For the text-containing cell, return its midpoint in (x, y) coordinate format. 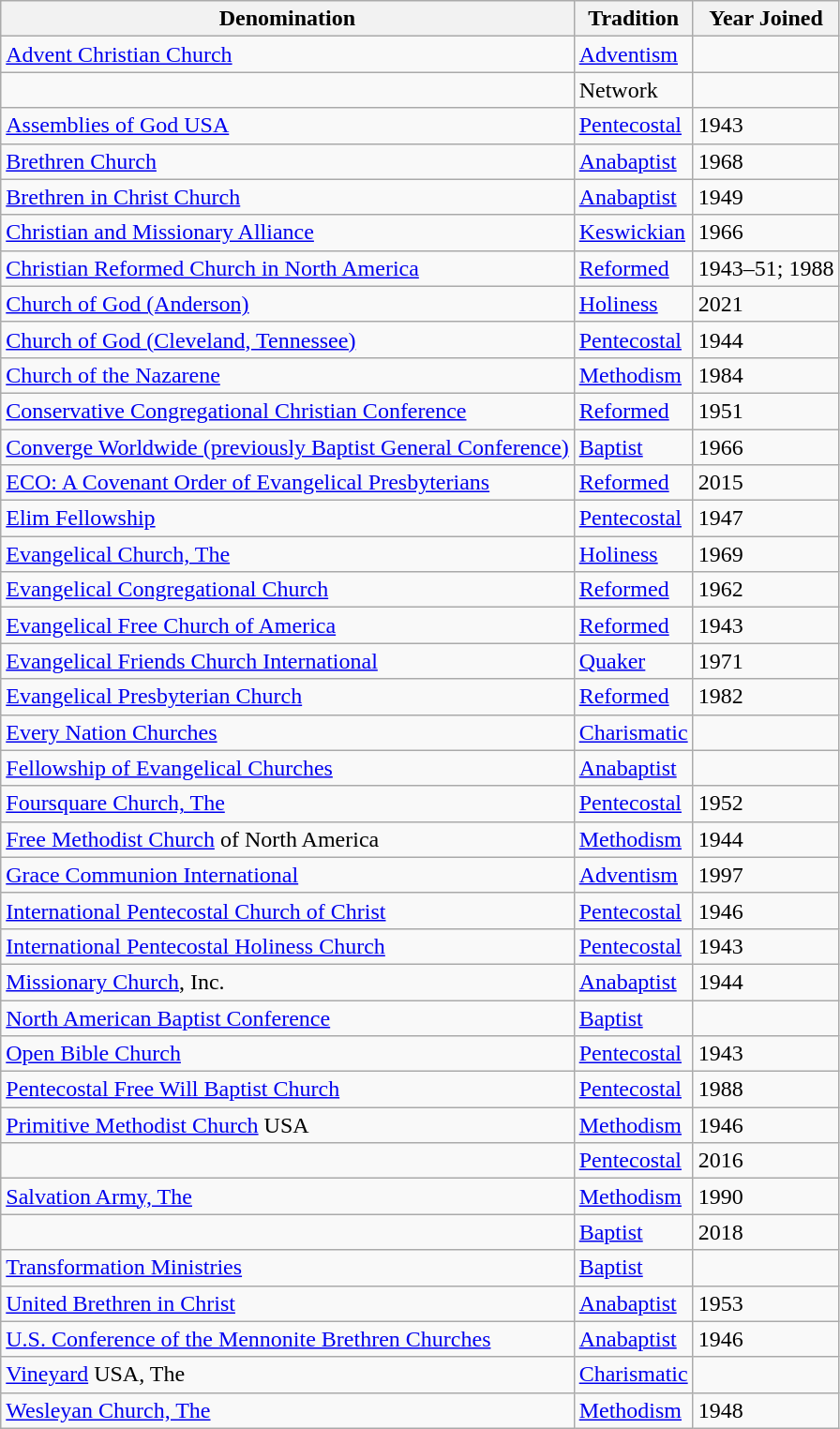
Evangelical Church, The (287, 554)
Evangelical Free Church of America (287, 625)
Assemblies of God USA (287, 126)
International Pentecostal Church of Christ (287, 910)
Vineyard USA, The (287, 1375)
Brethren in Christ Church (287, 197)
2015 (766, 483)
1988 (766, 1090)
Year Joined (766, 19)
Keswickian (634, 233)
Free Methodist Church of North America (287, 839)
Church of God (Cleveland, Tennessee) (287, 339)
Converge Worldwide (previously Baptist General Conference) (287, 447)
1984 (766, 375)
1949 (766, 197)
Tradition (634, 19)
1968 (766, 161)
Elim Fellowship (287, 519)
Quaker (634, 661)
Grace Communion International (287, 875)
Christian and Missionary Alliance (287, 233)
1962 (766, 590)
Fellowship of Evangelical Churches (287, 768)
1997 (766, 875)
Transformation Ministries (287, 1268)
Evangelical Presbyterian Church (287, 697)
Primitive Methodist Church USA (287, 1125)
1953 (766, 1303)
1947 (766, 519)
Brethren Church (287, 161)
1971 (766, 661)
Missionary Church, Inc. (287, 982)
Church of the Nazarene (287, 375)
Pentecostal Free Will Baptist Church (287, 1090)
Salvation Army, The (287, 1196)
1990 (766, 1196)
Evangelical Congregational Church (287, 590)
1969 (766, 554)
Denomination (287, 19)
Advent Christian Church (287, 54)
1982 (766, 697)
North American Baptist Conference (287, 1017)
Church of God (Anderson) (287, 304)
United Brethren in Christ (287, 1303)
Wesleyan Church, The (287, 1410)
Foursquare Church, The (287, 804)
Conservative Congregational Christian Conference (287, 411)
U.S. Conference of the Mennonite Brethren Churches (287, 1339)
Network (634, 90)
Every Nation Churches (287, 732)
Evangelical Friends Church International (287, 661)
International Pentecostal Holiness Church (287, 946)
Christian Reformed Church in North America (287, 268)
1948 (766, 1410)
Open Bible Church (287, 1054)
2018 (766, 1232)
ECO: A Covenant Order of Evangelical Presbyterians (287, 483)
1951 (766, 411)
1952 (766, 804)
2016 (766, 1161)
2021 (766, 304)
1943–51; 1988 (766, 268)
